Determine the (x, y) coordinate at the center of the cell enclosing the given text.  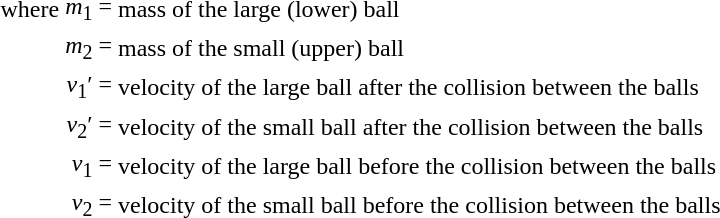
m2 = (89, 48)
v2′ = (89, 127)
v1′ = (89, 88)
v1 = (89, 166)
